For the text-containing cell, return its midpoint in [X, Y] coordinate format. 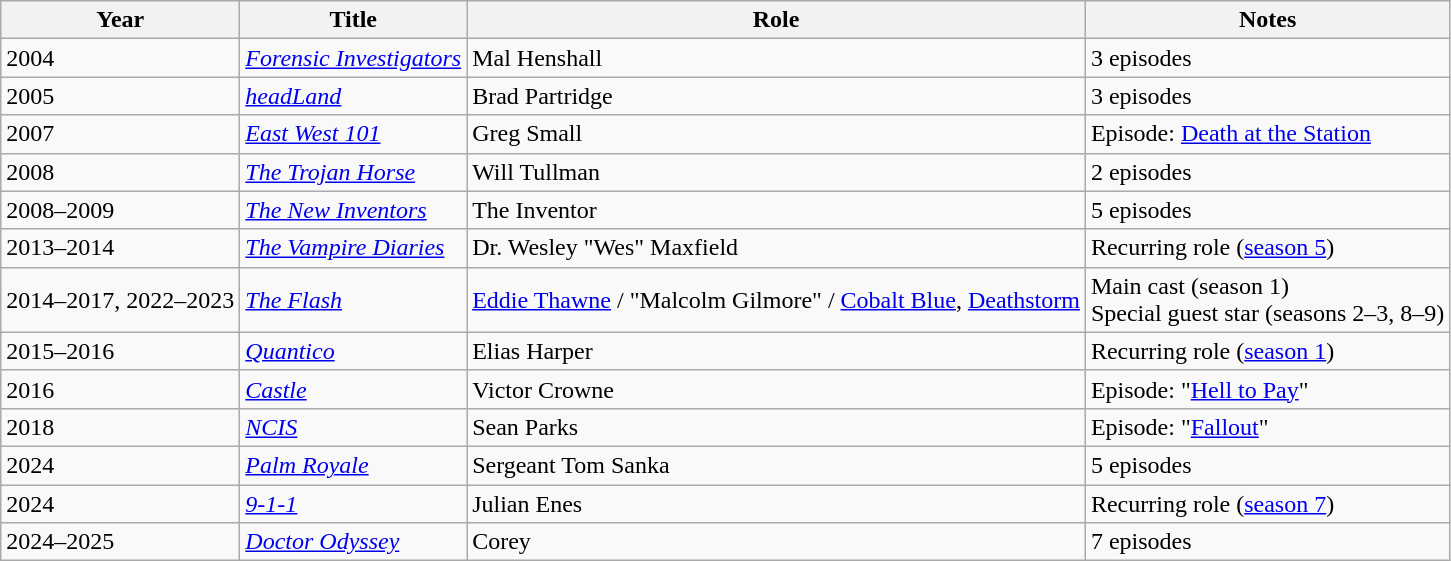
The Flash [354, 300]
Doctor Odyssey [354, 542]
Castle [354, 389]
Corey [776, 542]
East West 101 [354, 134]
2015–2016 [120, 351]
Role [776, 20]
2013–2014 [120, 248]
headLand [354, 96]
Victor Crowne [776, 389]
2004 [120, 58]
Forensic Investigators [354, 58]
Episode: "Hell to Pay" [1267, 389]
Episode: Death at the Station [1267, 134]
2008–2009 [120, 210]
2005 [120, 96]
Notes [1267, 20]
The Inventor [776, 210]
Brad Partridge [776, 96]
Recurring role (season 5) [1267, 248]
Main cast (season 1)Special guest star (seasons 2–3, 8–9) [1267, 300]
2 episodes [1267, 172]
Episode: "Fallout" [1267, 427]
Greg Small [776, 134]
2007 [120, 134]
Sean Parks [776, 427]
Elias Harper [776, 351]
Sergeant Tom Sanka [776, 465]
The New Inventors [354, 210]
2018 [120, 427]
2014–2017, 2022–2023 [120, 300]
2024–2025 [120, 542]
Title [354, 20]
Recurring role (season 1) [1267, 351]
Dr. Wesley "Wes" Maxfield [776, 248]
The Trojan Horse [354, 172]
Will Tullman [776, 172]
Eddie Thawne / "Malcolm Gilmore" / Cobalt Blue, Deathstorm [776, 300]
Julian Enes [776, 503]
2008 [120, 172]
NCIS [354, 427]
Quantico [354, 351]
9-1-1 [354, 503]
Year [120, 20]
7 episodes [1267, 542]
2016 [120, 389]
Mal Henshall [776, 58]
Recurring role (season 7) [1267, 503]
The Vampire Diaries [354, 248]
Palm Royale [354, 465]
